Return [X, Y] of the center of cell containing provided text 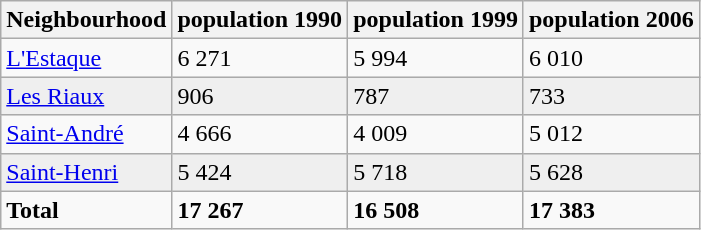
population 1990 [260, 20]
733 [611, 96]
population 1999 [436, 20]
5 718 [436, 172]
5 628 [611, 172]
16 508 [436, 210]
17 267 [260, 210]
787 [436, 96]
6 271 [260, 58]
population 2006 [611, 20]
5 994 [436, 58]
Saint-André [86, 134]
906 [260, 96]
17 383 [611, 210]
Neighbourhood [86, 20]
5 012 [611, 134]
Saint-Henri [86, 172]
4 666 [260, 134]
4 009 [436, 134]
6 010 [611, 58]
Total [86, 210]
L'Estaque [86, 58]
Les Riaux [86, 96]
5 424 [260, 172]
